Locate the cell with the specified text and output its (X, Y) center coordinate. 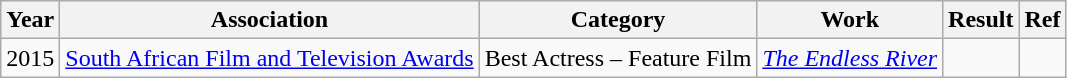
2015 (30, 58)
Year (30, 20)
Best Actress – Feature Film (618, 58)
South African Film and Television Awards (270, 58)
The Endless River (850, 58)
Ref (1042, 20)
Category (618, 20)
Work (850, 20)
Association (270, 20)
Result (981, 20)
